Detect which cell encompasses the target text, then output its (X, Y) center coordinate. 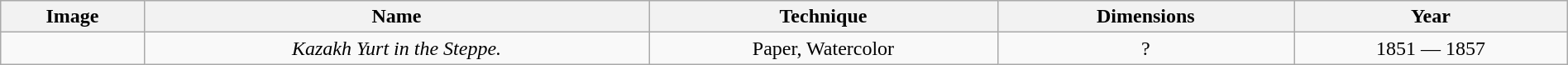
Technique (824, 17)
Kazakh Yurt in the Steppe. (397, 48)
Paper, Watercolor (824, 48)
Dimensions (1145, 17)
Image (73, 17)
Name (397, 17)
Year (1431, 17)
1851 — 1857 (1431, 48)
? (1145, 48)
